Extract the (X, Y) coordinate from the center of the cell holding the provided text.  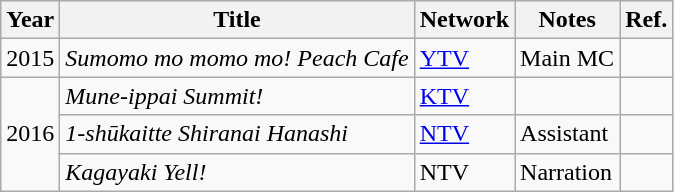
Sumomo mo momo mo! Peach Cafe (237, 58)
2015 (30, 58)
KTV (464, 96)
YTV (464, 58)
Year (30, 20)
1-shūkaitte Shiranai Hanashi (237, 134)
2016 (30, 134)
Assistant (568, 134)
Ref. (646, 20)
Network (464, 20)
Narration (568, 172)
Kagayaki Yell! (237, 172)
Notes (568, 20)
Mune-ippai Summit! (237, 96)
Main MC (568, 58)
Title (237, 20)
